Identify which cell holds the provided text, then report its [X, Y] central coordinate. 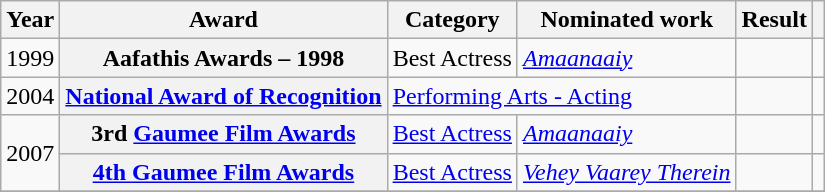
Result [774, 20]
Category [452, 20]
1999 [30, 58]
Performing Arts - Acting [562, 96]
2004 [30, 96]
Vehey Vaarey Therein [626, 172]
Year [30, 20]
2007 [30, 153]
Aafathis Awards – 1998 [224, 58]
Award [224, 20]
4th Gaumee Film Awards [224, 172]
Nominated work [626, 20]
3rd Gaumee Film Awards [224, 134]
National Award of Recognition [224, 96]
